Detect which cell encompasses the target text, then output its (x, y) center coordinate. 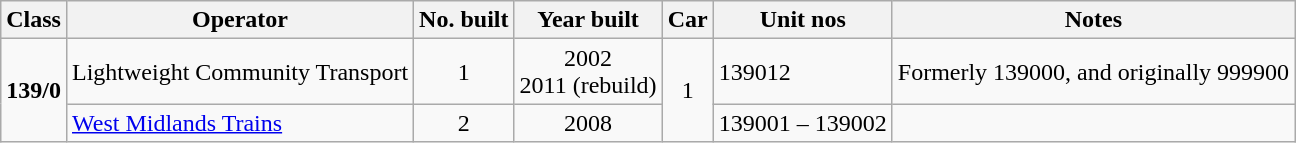
2008 (588, 123)
20022011 (rebuild) (588, 72)
No. built (464, 20)
Lightweight Community Transport (240, 72)
West Midlands Trains (240, 123)
Notes (1093, 20)
2 (464, 123)
Operator (240, 20)
Car (688, 20)
139012 (802, 72)
Class (34, 20)
Year built (588, 20)
139/0 (34, 90)
139001 – 139002 (802, 123)
Unit nos (802, 20)
Formerly 139000, and originally 999900 (1093, 72)
